Find where the given text appears and provide that cell's center as [x, y] coordinate. 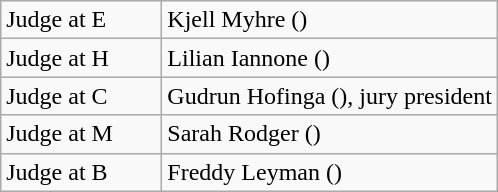
Kjell Myhre () [330, 20]
Judge at H [82, 58]
Gudrun Hofinga (), jury president [330, 96]
Sarah Rodger () [330, 134]
Freddy Leyman () [330, 172]
Lilian Iannone () [330, 58]
Judge at M [82, 134]
Judge at B [82, 172]
Judge at E [82, 20]
Judge at C [82, 96]
